Return the (x, y) coordinate for the center point of the cell that contains the specified text.  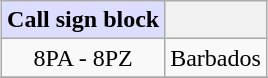
Call sign block (84, 20)
Barbados (216, 58)
8PA - 8PZ (84, 58)
